Search for the cell housing the specified text and yield its [x, y] center coordinate. 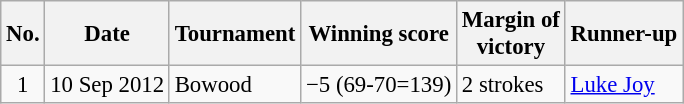
Luke Joy [624, 85]
Runner-up [624, 34]
Date [107, 34]
−5 (69-70=139) [379, 85]
Winning score [379, 34]
Bowood [234, 85]
No. [23, 34]
Tournament [234, 34]
2 strokes [512, 85]
10 Sep 2012 [107, 85]
1 [23, 85]
Margin ofvictory [512, 34]
